Search for the cell housing the specified text and yield its (x, y) center coordinate. 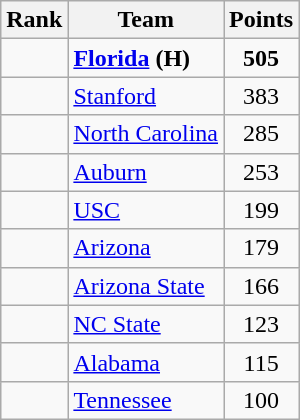
115 (262, 362)
Arizona (146, 248)
Stanford (146, 96)
Arizona State (146, 286)
505 (262, 58)
North Carolina (146, 134)
Alabama (146, 362)
Rank (34, 20)
253 (262, 172)
285 (262, 134)
NC State (146, 324)
Auburn (146, 172)
100 (262, 400)
Tennessee (146, 400)
199 (262, 210)
179 (262, 248)
123 (262, 324)
383 (262, 96)
Florida (H) (146, 58)
Points (262, 20)
USC (146, 210)
Team (146, 20)
166 (262, 286)
